Pinpoint the cell where the given text exists, returning its [X, Y] midpoint coordinate. 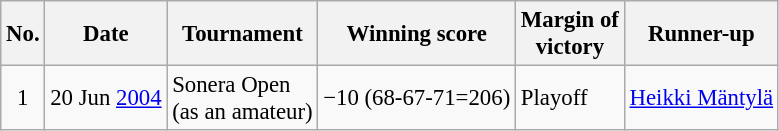
No. [23, 34]
Winning score [417, 34]
Runner-up [701, 34]
Date [106, 34]
Heikki Mäntylä [701, 98]
Tournament [242, 34]
Sonera Open(as an amateur) [242, 98]
20 Jun 2004 [106, 98]
1 [23, 98]
−10 (68-67-71=206) [417, 98]
Margin ofvictory [570, 34]
Playoff [570, 98]
